Capture the cell that displays the provided text and extract its [x, y] central coordinate. 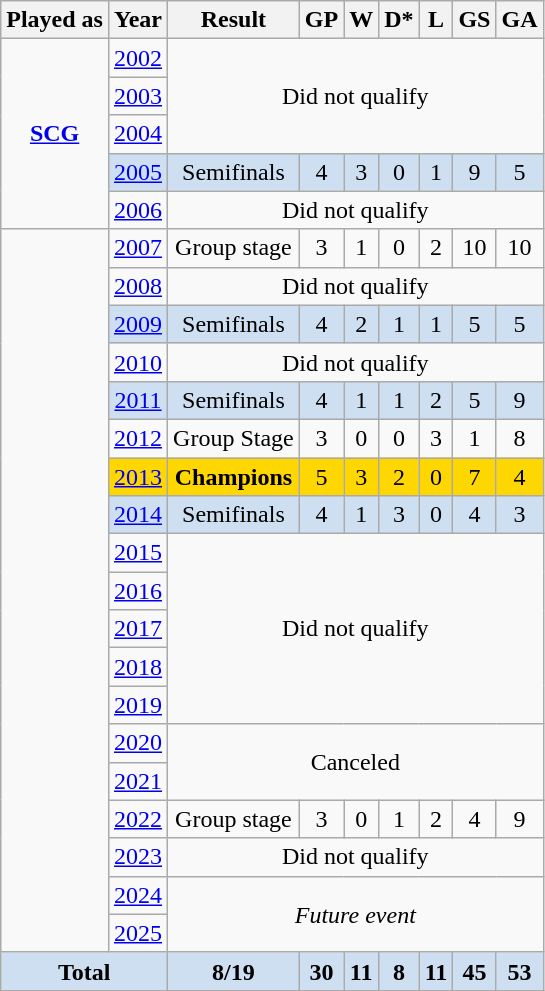
2009 [138, 324]
2022 [138, 819]
2011 [138, 400]
30 [321, 971]
GA [520, 20]
Future event [356, 914]
Result [234, 20]
7 [474, 477]
Played as [55, 20]
2015 [138, 553]
Total [84, 971]
Canceled [356, 762]
2012 [138, 438]
2025 [138, 933]
2018 [138, 667]
SCG [55, 134]
2006 [138, 210]
Year [138, 20]
2008 [138, 286]
L [436, 20]
Group Stage [234, 438]
2002 [138, 58]
W [362, 20]
2019 [138, 705]
Champions [234, 477]
2014 [138, 515]
GP [321, 20]
45 [474, 971]
2005 [138, 172]
GS [474, 20]
2007 [138, 248]
D* [399, 20]
53 [520, 971]
2017 [138, 629]
2016 [138, 591]
2024 [138, 895]
8/19 [234, 971]
2010 [138, 362]
2021 [138, 781]
2013 [138, 477]
2004 [138, 134]
2020 [138, 743]
2023 [138, 857]
2003 [138, 96]
